Scan for the cell matching the given text and deliver its [X, Y] coordinate at center. 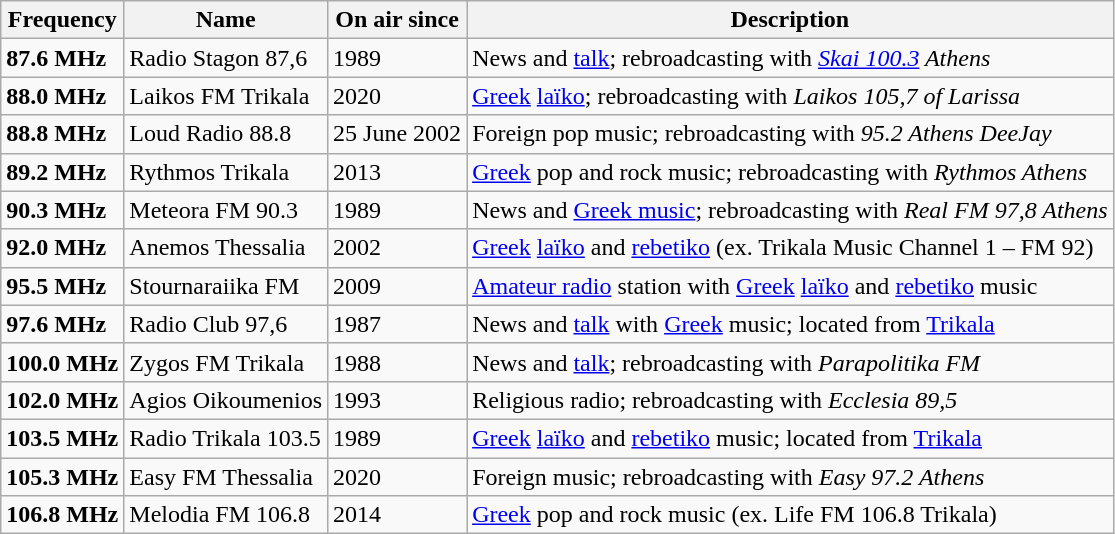
News and Greek music; rebroadcasting with Real FM 97,8 Athens [790, 210]
Easy FM Thessalia [226, 477]
News and talk with Greek music; located from Trikala [790, 324]
Amateur radio station with Greek laïko and rebetiko music [790, 286]
Melodia FM 106.8 [226, 515]
Anemos Thessalia [226, 248]
2002 [398, 248]
106.8 MHz [62, 515]
Radio Trikala 103.5 [226, 438]
Religious radio; rebroadcasting with Ecclesia 89,5 [790, 400]
90.3 MHz [62, 210]
88.8 MHz [62, 134]
1987 [398, 324]
1993 [398, 400]
Description [790, 20]
Name [226, 20]
Greek pop and rock music; rebroadcasting with Rythmos Athens [790, 172]
Greek laïko and rebetiko music; located from Trikala [790, 438]
Laikos FM Trikala [226, 96]
News and talk; rebroadcasting with Skai 100.3 Athens [790, 58]
Meteora FM 90.3 [226, 210]
Greek laïko; rebroadcasting with Laikos 105,7 of Larissa [790, 96]
103.5 MHz [62, 438]
25 June 2002 [398, 134]
97.6 MHz [62, 324]
89.2 MHz [62, 172]
On air since [398, 20]
2014 [398, 515]
1988 [398, 362]
Radio Club 97,6 [226, 324]
105.3 MHz [62, 477]
Radio Stagon 87,6 [226, 58]
Zygos FM Trikala [226, 362]
Frequency [62, 20]
Foreign pop music; rebroadcasting with 95.2 Athens DeeJay [790, 134]
Foreign music; rebroadcasting with Easy 97.2 Athens [790, 477]
News and talk; rebroadcasting with Parapolitika FM [790, 362]
87.6 MHz [62, 58]
Greek laïko and rebetiko (ex. Trikala Music Channel 1 – FM 92) [790, 248]
Agios Oikoumenios [226, 400]
100.0 MHz [62, 362]
92.0 MHz [62, 248]
Loud Radio 88.8 [226, 134]
102.0 MHz [62, 400]
Rythmos Trikala [226, 172]
Greek pop and rock music (ex. Life FM 106.8 Trikala) [790, 515]
2013 [398, 172]
95.5 MHz [62, 286]
2009 [398, 286]
Stournaraiika FM [226, 286]
88.0 MHz [62, 96]
